Determine the (X, Y) coordinate at the center of the cell enclosing the given text.  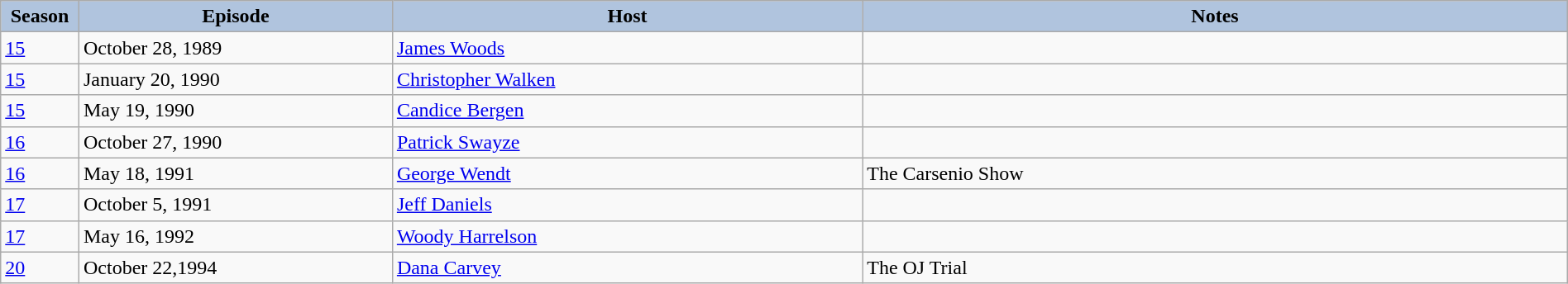
Dana Carvey (627, 267)
Candice Bergen (627, 111)
Episode (235, 17)
May 19, 1990 (235, 111)
The Carsenio Show (1216, 173)
James Woods (627, 48)
October 5, 1991 (235, 205)
January 20, 1990 (235, 79)
October 27, 1990 (235, 142)
Patrick Swayze (627, 142)
Jeff Daniels (627, 205)
Christopher Walken (627, 79)
October 28, 1989 (235, 48)
May 16, 1992 (235, 236)
George Wendt (627, 173)
May 18, 1991 (235, 173)
20 (40, 267)
Notes (1216, 17)
The OJ Trial (1216, 267)
Host (627, 17)
Season (40, 17)
Woody Harrelson (627, 236)
October 22,1994 (235, 267)
